Return the (x, y) coordinate for the center point of the cell that contains the specified text.  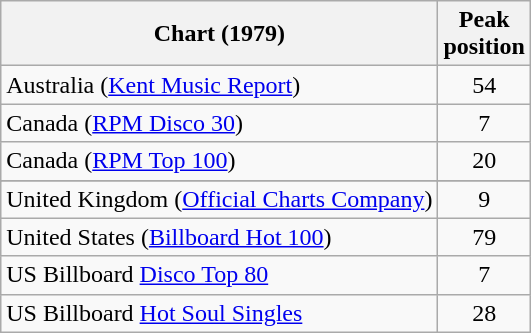
9 (484, 199)
Canada (RPM Top 100) (220, 161)
United States (Billboard Hot 100) (220, 237)
54 (484, 85)
US Billboard Disco Top 80 (220, 275)
Australia (Kent Music Report) (220, 85)
Chart (1979) (220, 34)
28 (484, 313)
US Billboard Hot Soul Singles (220, 313)
Canada (RPM Disco 30) (220, 123)
79 (484, 237)
20 (484, 161)
United Kingdom (Official Charts Company) (220, 199)
Peakposition (484, 34)
